Return the (x, y) coordinate for the center point of the cell that contains the specified text.  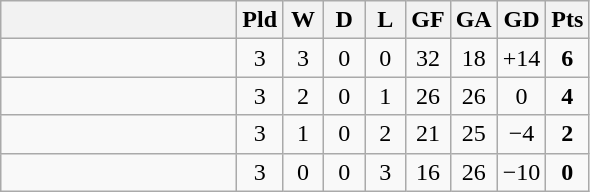
W (304, 20)
32 (428, 58)
Pld (260, 20)
+14 (522, 58)
GF (428, 20)
D (344, 20)
6 (568, 58)
4 (568, 96)
21 (428, 134)
L (386, 20)
25 (474, 134)
GD (522, 20)
−4 (522, 134)
16 (428, 172)
−10 (522, 172)
Pts (568, 20)
GA (474, 20)
18 (474, 58)
